Detect which cell encompasses the target text, then output its [x, y] center coordinate. 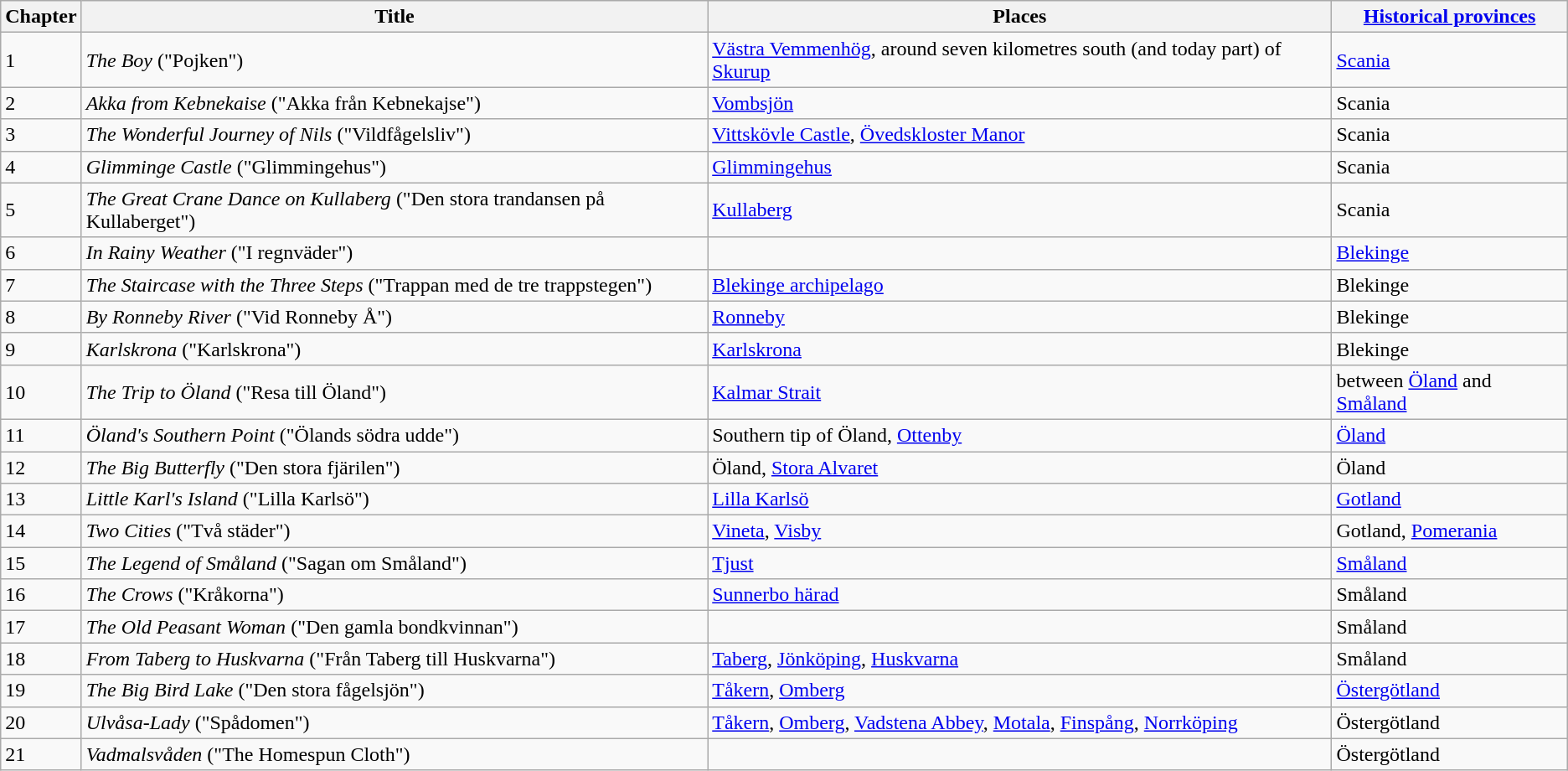
Kalmar Strait [1020, 392]
Vombsjön [1020, 103]
From Taberg to Huskvarna ("Från Taberg till Huskvarna") [395, 659]
Gotland [1449, 499]
10 [41, 392]
Vadmalsvåden ("The Homespun Cloth") [395, 754]
3 [41, 135]
The Big Butterfly ("Den stora fjärilen") [395, 467]
The Boy ("Pojken") [395, 60]
Kullaberg [1020, 210]
The Trip to Öland ("Resa till Öland") [395, 392]
7 [41, 285]
Akka from Kebnekaise ("Akka från Kebnekajse") [395, 103]
Vittskövle Castle, Övedskloster Manor [1020, 135]
Little Karl's Island ("Lilla Karlsö") [395, 499]
The Great Crane Dance on Kullaberg ("Den stora trandansen på Kullaberget") [395, 210]
9 [41, 349]
4 [41, 167]
Sunnerbo härad [1020, 595]
The Old Peasant Woman ("Den gamla bondkvinnan") [395, 627]
12 [41, 467]
Ulvåsa-Lady ("Spådomen") [395, 722]
The Legend of Småland ("Sagan om Småland") [395, 563]
By Ronneby River ("Vid Ronneby Å") [395, 317]
2 [41, 103]
Two Cities ("Två städer") [395, 531]
between Öland and Småland [1449, 392]
Title [395, 17]
Chapter [41, 17]
Southern tip of Öland, Ottenby [1020, 435]
Tåkern, Omberg, Vadstena Abbey, Motala, Finspång, Norrköping [1020, 722]
Glimmingehus [1020, 167]
The Big Bird Lake ("Den stora fågelsjön") [395, 691]
1 [41, 60]
Historical provinces [1449, 17]
The Wonderful Journey of Nils ("Vildfågelsliv") [395, 135]
Lilla Karlsö [1020, 499]
Öland's Southern Point ("Ölands södra udde") [395, 435]
Västra Vemmenhög, around seven kilometres south (and today part) of Skurup [1020, 60]
5 [41, 210]
Gotland, Pomerania [1449, 531]
21 [41, 754]
13 [41, 499]
14 [41, 531]
Karlskrona ("Karlskrona") [395, 349]
Places [1020, 17]
Blekinge archipelago [1020, 285]
Tåkern, Omberg [1020, 691]
18 [41, 659]
8 [41, 317]
Tjust [1020, 563]
20 [41, 722]
The Staircase with the Three Steps ("Trappan med de tre trappstegen") [395, 285]
Taberg, Jönköping, Huskvarna [1020, 659]
In Rainy Weather ("I regnväder") [395, 253]
Ronneby [1020, 317]
6 [41, 253]
Vineta, Visby [1020, 531]
Karlskrona [1020, 349]
19 [41, 691]
Glimminge Castle ("Glimmingehus") [395, 167]
15 [41, 563]
The Crows ("Kråkorna") [395, 595]
17 [41, 627]
16 [41, 595]
Öland, Stora Alvaret [1020, 467]
11 [41, 435]
